Output the [X, Y] coordinate of the center of the cell containing the given text.  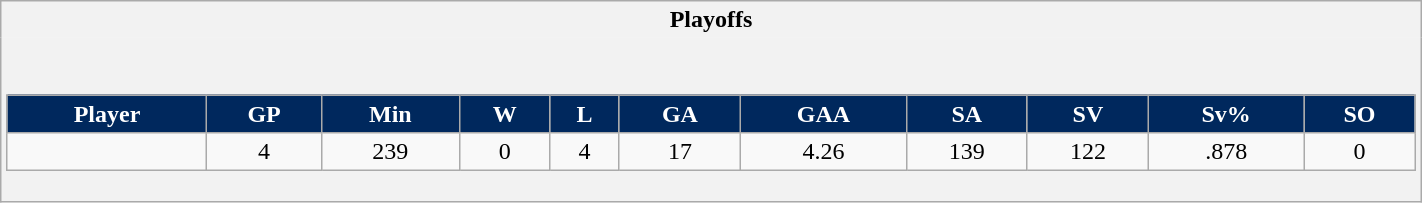
Player GP Min W L GA GAA SA SV Sv% SO 4 239 0 4 17 4.26 139 122 .878 0 [711, 120]
Min [390, 114]
L [585, 114]
Player [107, 114]
W [505, 114]
SO [1360, 114]
SA [966, 114]
239 [390, 152]
GAA [824, 114]
139 [966, 152]
Sv% [1226, 114]
4.26 [824, 152]
GA [680, 114]
SV [1088, 114]
17 [680, 152]
122 [1088, 152]
.878 [1226, 152]
GP [264, 114]
Playoffs [711, 20]
